For the text-containing cell, return its midpoint in (x, y) coordinate format. 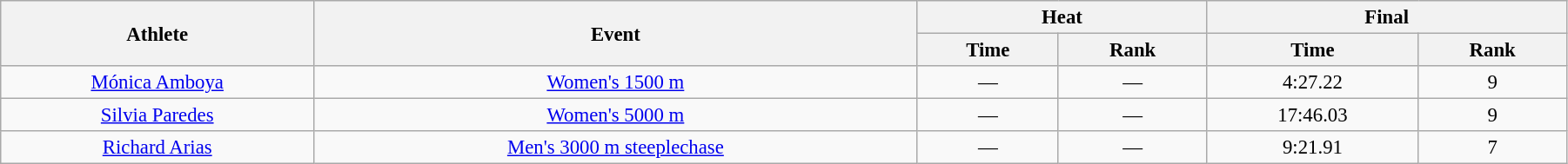
Richard Arias (157, 148)
Event (616, 33)
7 (1492, 148)
4:27.22 (1312, 82)
Mónica Amboya (157, 82)
Athlete (157, 33)
Women's 1500 m (616, 82)
17:46.03 (1312, 115)
Silvia Paredes (157, 115)
Women's 5000 m (616, 115)
Men's 3000 m steeplechase (616, 148)
9:21.91 (1312, 148)
Final (1387, 17)
Heat (1062, 17)
